Detect which cell encompasses the target text, then output its (X, Y) center coordinate. 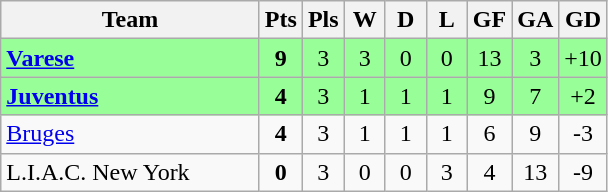
GF (489, 20)
Varese (130, 58)
Bruges (130, 134)
+10 (584, 58)
W (364, 20)
-3 (584, 134)
D (406, 20)
+2 (584, 96)
6 (489, 134)
7 (536, 96)
L.I.A.C. New York (130, 172)
GA (536, 20)
Pls (323, 20)
Pts (280, 20)
Juventus (130, 96)
GD (584, 20)
L (446, 20)
Team (130, 20)
-9 (584, 172)
